Search for the cell housing the specified text and yield its [x, y] center coordinate. 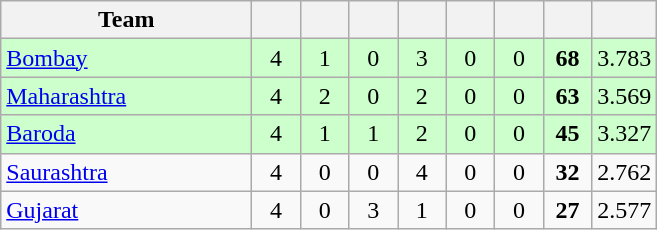
27 [568, 210]
3.327 [624, 134]
63 [568, 96]
2.762 [624, 172]
Baroda [126, 134]
Saurashtra [126, 172]
32 [568, 172]
68 [568, 58]
Bombay [126, 58]
2.577 [624, 210]
3.569 [624, 96]
Maharashtra [126, 96]
3.783 [624, 58]
Gujarat [126, 210]
45 [568, 134]
Team [126, 20]
